Identify which cell holds the provided text, then report its (X, Y) central coordinate. 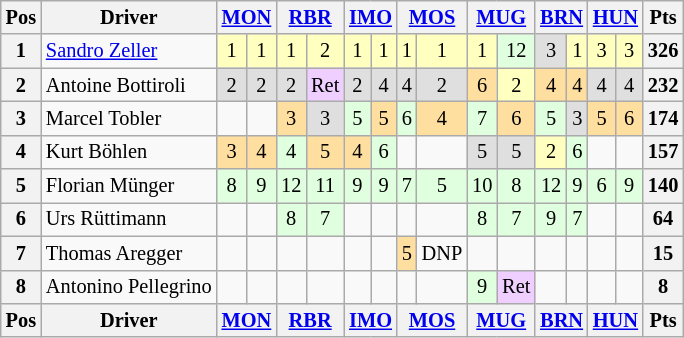
Antoine Bottiroli (129, 85)
Kurt Böhlen (129, 152)
232 (663, 85)
15 (663, 253)
Thomas Aregger (129, 253)
10 (482, 186)
Sandro Zeller (129, 51)
Urs Rüttimann (129, 219)
11 (325, 186)
Marcel Tobler (129, 118)
DNP (442, 253)
326 (663, 51)
Antonino Pellegrino (129, 287)
157 (663, 152)
64 (663, 219)
140 (663, 186)
Florian Münger (129, 186)
174 (663, 118)
